Extract the (x, y) coordinate from the center of the cell holding the provided text.  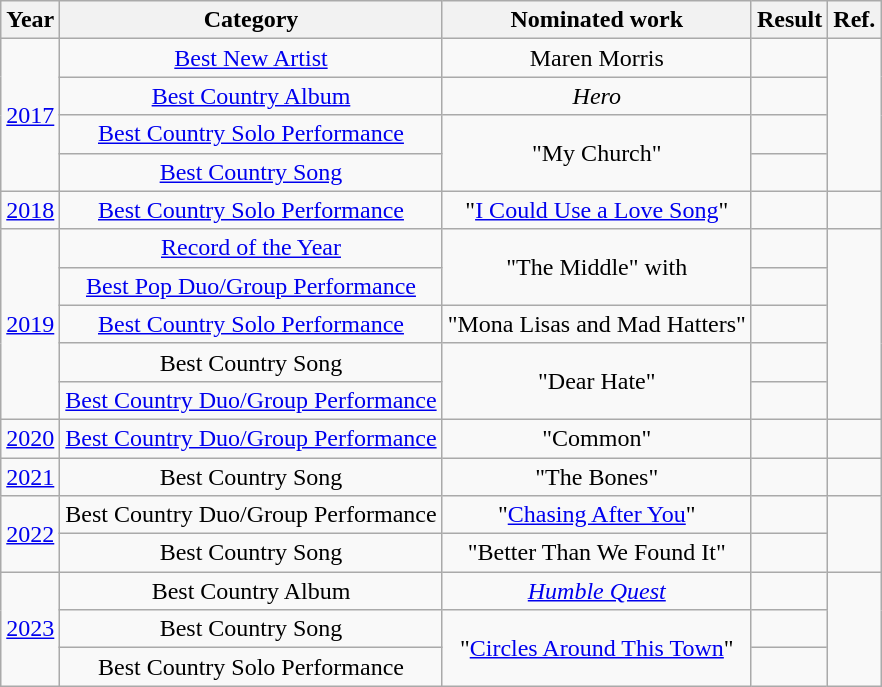
2021 (30, 477)
2017 (30, 115)
"Mona Lisas and Mad Hatters" (596, 324)
"Dear Hate" (596, 381)
"The Middle" with (596, 267)
2020 (30, 438)
Year (30, 20)
"I Could Use a Love Song" (596, 210)
Maren Morris (596, 58)
Hero (596, 96)
Best Pop Duo/Group Performance (251, 286)
"Circles Around This Town" (596, 648)
Category (251, 20)
Result (789, 20)
2018 (30, 210)
"Better Than We Found It" (596, 553)
Record of the Year (251, 248)
2022 (30, 534)
"Common" (596, 438)
Nominated work (596, 20)
Best New Artist (251, 58)
Humble Quest (596, 591)
2019 (30, 324)
"The Bones" (596, 477)
Ref. (854, 20)
2023 (30, 629)
"My Church" (596, 153)
"Chasing After You" (596, 515)
